Detect which cell encompasses the target text, then output its (X, Y) center coordinate. 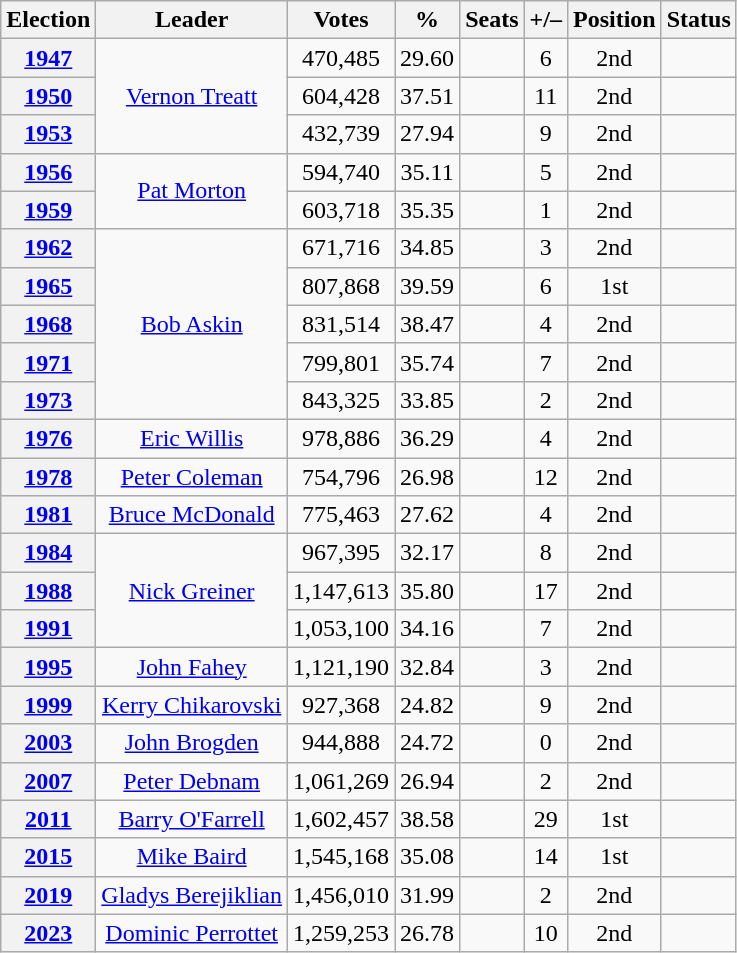
26.94 (428, 781)
Eric Willis (192, 438)
1947 (48, 58)
14 (546, 857)
10 (546, 933)
831,514 (342, 324)
Barry O'Farrell (192, 819)
0 (546, 743)
Peter Debnam (192, 781)
38.47 (428, 324)
843,325 (342, 400)
34.16 (428, 629)
1950 (48, 96)
Seats (492, 20)
5 (546, 172)
603,718 (342, 210)
Election (48, 20)
Status (698, 20)
35.74 (428, 362)
26.98 (428, 477)
+/– (546, 20)
1978 (48, 477)
35.11 (428, 172)
1,121,190 (342, 667)
% (428, 20)
31.99 (428, 895)
1,259,253 (342, 933)
470,485 (342, 58)
35.80 (428, 591)
29.60 (428, 58)
John Brogden (192, 743)
Mike Baird (192, 857)
1981 (48, 515)
1995 (48, 667)
432,739 (342, 134)
604,428 (342, 96)
Votes (342, 20)
967,395 (342, 553)
927,368 (342, 705)
978,886 (342, 438)
32.84 (428, 667)
Bob Askin (192, 324)
1953 (48, 134)
Kerry Chikarovski (192, 705)
35.35 (428, 210)
594,740 (342, 172)
37.51 (428, 96)
1 (546, 210)
Peter Coleman (192, 477)
1984 (48, 553)
1,147,613 (342, 591)
1991 (48, 629)
2023 (48, 933)
944,888 (342, 743)
26.78 (428, 933)
12 (546, 477)
1976 (48, 438)
29 (546, 819)
Position (614, 20)
17 (546, 591)
Vernon Treatt (192, 96)
799,801 (342, 362)
34.85 (428, 248)
8 (546, 553)
1,602,457 (342, 819)
33.85 (428, 400)
1956 (48, 172)
Bruce McDonald (192, 515)
24.72 (428, 743)
1959 (48, 210)
39.59 (428, 286)
1968 (48, 324)
671,716 (342, 248)
1999 (48, 705)
1,545,168 (342, 857)
John Fahey (192, 667)
1988 (48, 591)
27.94 (428, 134)
1962 (48, 248)
Pat Morton (192, 191)
32.17 (428, 553)
1973 (48, 400)
775,463 (342, 515)
35.08 (428, 857)
38.58 (428, 819)
754,796 (342, 477)
2019 (48, 895)
Gladys Berejiklian (192, 895)
1,061,269 (342, 781)
2015 (48, 857)
24.82 (428, 705)
1,053,100 (342, 629)
36.29 (428, 438)
2003 (48, 743)
Nick Greiner (192, 591)
Dominic Perrottet (192, 933)
1,456,010 (342, 895)
Leader (192, 20)
1971 (48, 362)
807,868 (342, 286)
27.62 (428, 515)
1965 (48, 286)
11 (546, 96)
2007 (48, 781)
2011 (48, 819)
